Provide the (x, y) coordinate of the cell's center where the given text is located.  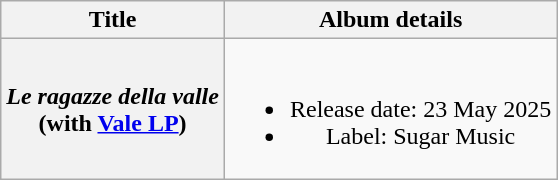
Title (113, 20)
Le ragazze della valle(with Vale LP) (113, 109)
Album details (390, 20)
Release date: 23 May 2025Label: Sugar Music (390, 109)
